Locate the cell with the specified text and output its [X, Y] center coordinate. 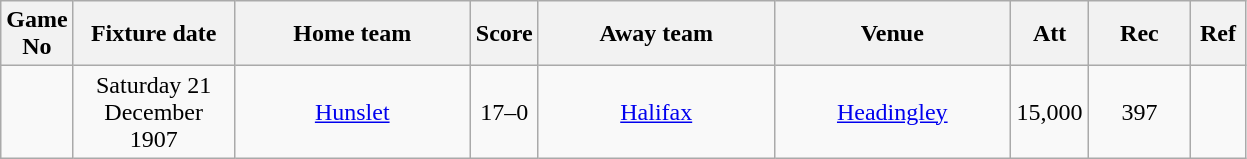
Venue [892, 34]
Hunslet [352, 112]
Away team [656, 34]
Headingley [892, 112]
Halifax [656, 112]
Saturday 21 December 1907 [154, 112]
15,000 [1050, 112]
Game No [37, 34]
Ref [1218, 34]
Rec [1140, 34]
Att [1050, 34]
17–0 [504, 112]
Score [504, 34]
Home team [352, 34]
Fixture date [154, 34]
397 [1140, 112]
